Return [X, Y] of the center of cell containing provided text 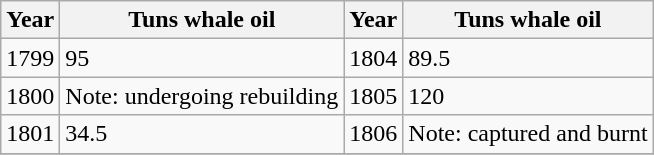
34.5 [202, 134]
1799 [30, 58]
95 [202, 58]
Note: captured and burnt [528, 134]
1804 [374, 58]
89.5 [528, 58]
1800 [30, 96]
Note: undergoing rebuilding [202, 96]
1805 [374, 96]
120 [528, 96]
1806 [374, 134]
1801 [30, 134]
